Search for the cell housing the specified text and yield its [X, Y] center coordinate. 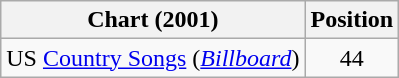
Position [352, 20]
US Country Songs (Billboard) [153, 58]
Chart (2001) [153, 20]
44 [352, 58]
